Pinpoint the cell where the given text exists, returning its (X, Y) midpoint coordinate. 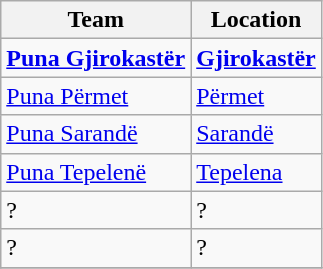
Gjirokastër (256, 58)
Puna Sarandë (96, 134)
Përmet (256, 96)
Puna Tepelenë (96, 172)
Location (256, 20)
Tepelena (256, 172)
Puna Gjirokastër (96, 58)
Sarandë (256, 134)
Puna Përmet (96, 96)
Team (96, 20)
